Pinpoint the cell where the given text exists, returning its (x, y) midpoint coordinate. 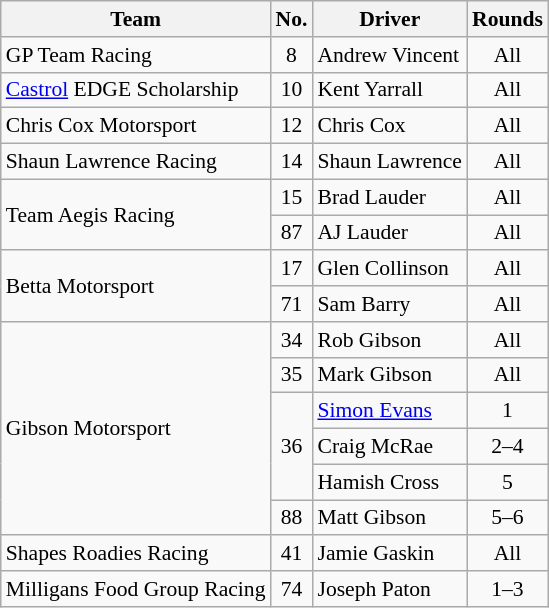
1–3 (508, 589)
Sam Barry (390, 304)
Shaun Lawrence (390, 162)
Glen Collinson (390, 269)
12 (292, 126)
2–4 (508, 447)
Mark Gibson (390, 375)
74 (292, 589)
Joseph Paton (390, 589)
10 (292, 90)
AJ Lauder (390, 233)
Rob Gibson (390, 340)
Betta Motorsport (136, 286)
Shaun Lawrence Racing (136, 162)
Brad Lauder (390, 197)
35 (292, 375)
Matt Gibson (390, 518)
Team Aegis Racing (136, 214)
Chris Cox (390, 126)
Gibson Motorsport (136, 429)
Shapes Roadies Racing (136, 554)
Hamish Cross (390, 482)
5–6 (508, 518)
88 (292, 518)
GP Team Racing (136, 55)
36 (292, 446)
8 (292, 55)
No. (292, 19)
Craig McRae (390, 447)
34 (292, 340)
Chris Cox Motorsport (136, 126)
87 (292, 233)
71 (292, 304)
Jamie Gaskin (390, 554)
Kent Yarrall (390, 90)
5 (508, 482)
1 (508, 411)
Driver (390, 19)
14 (292, 162)
15 (292, 197)
Rounds (508, 19)
41 (292, 554)
Castrol EDGE Scholarship (136, 90)
17 (292, 269)
Team (136, 19)
Milligans Food Group Racing (136, 589)
Andrew Vincent (390, 55)
Simon Evans (390, 411)
